Detect which cell encompasses the target text, then output its [X, Y] center coordinate. 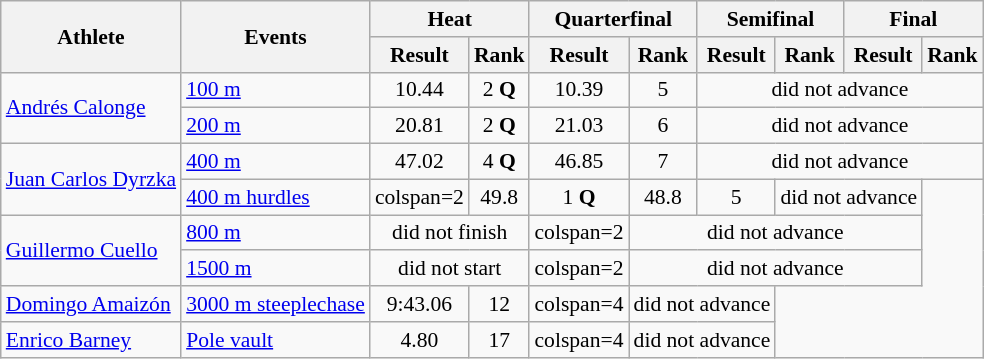
20.81 [420, 126]
1500 m [276, 269]
46.85 [578, 162]
200 m [276, 126]
4.80 [420, 340]
Guillermo Cuello [91, 250]
10.39 [578, 90]
47.02 [420, 162]
7 [664, 162]
Juan Carlos Dyrzka [91, 180]
1 Q [578, 197]
10.44 [420, 90]
6 [664, 126]
did not finish [450, 233]
100 m [276, 90]
Quarterfinal [613, 19]
4 Q [500, 162]
Heat [450, 19]
Athlete [91, 36]
400 m hurdles [276, 197]
3000 m steeplechase [276, 304]
Andrés Calonge [91, 108]
Events [276, 36]
49.8 [500, 197]
Semifinal [770, 19]
9:43.06 [420, 304]
48.8 [664, 197]
21.03 [578, 126]
17 [500, 340]
Enrico Barney [91, 340]
Pole vault [276, 340]
12 [500, 304]
did not start [450, 269]
Final [914, 19]
800 m [276, 233]
Domingo Amaizón [91, 304]
400 m [276, 162]
